Output the [x, y] coordinate of the center of the cell containing the given text.  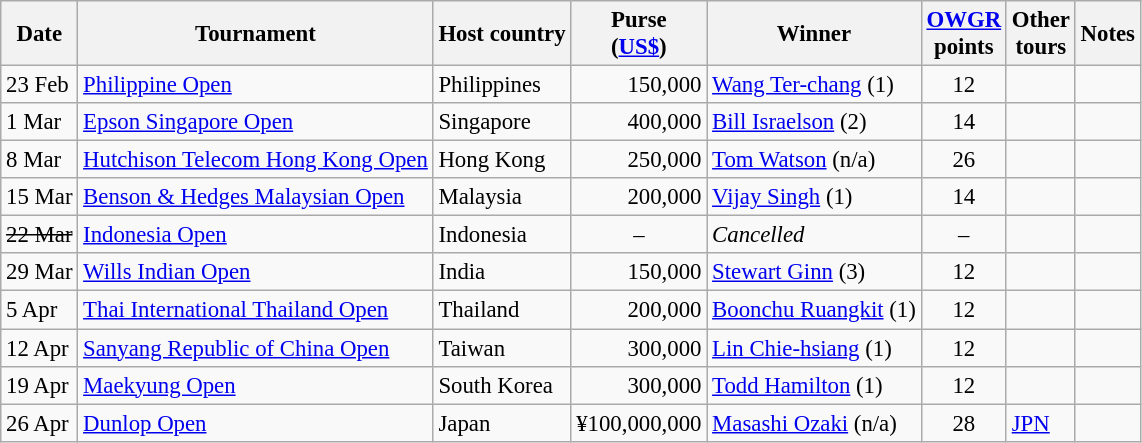
22 Mar [40, 235]
15 Mar [40, 197]
Epson Singapore Open [256, 122]
Benson & Hedges Malaysian Open [256, 197]
Hong Kong [502, 160]
Sanyang Republic of China Open [256, 348]
OWGRpoints [964, 34]
12 Apr [40, 348]
India [502, 273]
Singapore [502, 122]
Bill Israelson (2) [814, 122]
JPN [1040, 423]
Dunlop Open [256, 423]
Vijay Singh (1) [814, 197]
29 Mar [40, 273]
Hutchison Telecom Hong Kong Open [256, 160]
23 Feb [40, 85]
Tournament [256, 34]
Tom Watson (n/a) [814, 160]
Othertours [1040, 34]
Wills Indian Open [256, 273]
1 Mar [40, 122]
Cancelled [814, 235]
Thai International Thailand Open [256, 310]
400,000 [639, 122]
Indonesia Open [256, 235]
Winner [814, 34]
Lin Chie-hsiang (1) [814, 348]
¥100,000,000 [639, 423]
Thailand [502, 310]
19 Apr [40, 385]
Indonesia [502, 235]
Todd Hamilton (1) [814, 385]
8 Mar [40, 160]
Philippines [502, 85]
Date [40, 34]
Notes [1108, 34]
Taiwan [502, 348]
Japan [502, 423]
Purse(US$) [639, 34]
Stewart Ginn (3) [814, 273]
Philippine Open [256, 85]
Malaysia [502, 197]
Boonchu Ruangkit (1) [814, 310]
Maekyung Open [256, 385]
26 Apr [40, 423]
Masashi Ozaki (n/a) [814, 423]
28 [964, 423]
5 Apr [40, 310]
South Korea [502, 385]
Wang Ter-chang (1) [814, 85]
26 [964, 160]
Host country [502, 34]
250,000 [639, 160]
